For the text-containing cell, return its midpoint in (x, y) coordinate format. 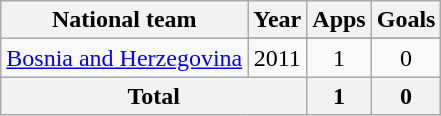
Bosnia and Herzegovina (124, 58)
Apps (339, 20)
Total (154, 96)
National team (124, 20)
Goals (406, 20)
Year (278, 20)
2011 (278, 58)
